Return the (x, y) coordinate for the center point of the cell that contains the specified text.  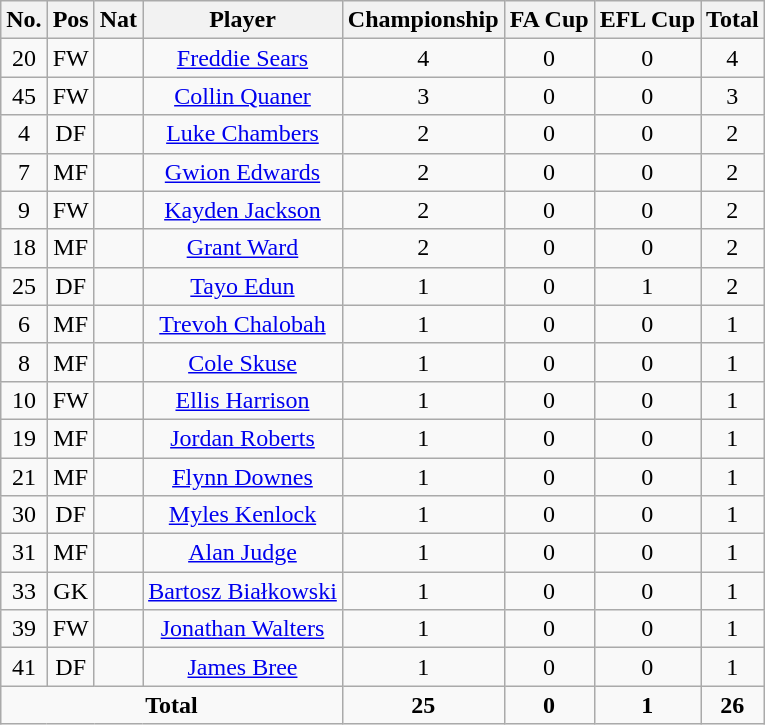
31 (24, 553)
Player (243, 20)
Bartosz Białkowski (243, 591)
19 (24, 438)
Alan Judge (243, 553)
Championship (423, 20)
GK (70, 591)
21 (24, 477)
Jordan Roberts (243, 438)
18 (24, 248)
Pos (70, 20)
30 (24, 515)
EFL Cup (647, 20)
10 (24, 400)
Cole Skuse (243, 362)
8 (24, 362)
Nat (118, 20)
Myles Kenlock (243, 515)
James Bree (243, 667)
Ellis Harrison (243, 400)
Trevoh Chalobah (243, 324)
Freddie Sears (243, 58)
20 (24, 58)
26 (733, 705)
Gwion Edwards (243, 172)
Collin Quaner (243, 96)
9 (24, 210)
Kayden Jackson (243, 210)
Luke Chambers (243, 134)
6 (24, 324)
41 (24, 667)
Flynn Downes (243, 477)
Grant Ward (243, 248)
33 (24, 591)
FA Cup (549, 20)
Tayo Edun (243, 286)
Jonathan Walters (243, 629)
7 (24, 172)
39 (24, 629)
No. (24, 20)
45 (24, 96)
